Return the (X, Y) coordinate for the center point of the cell that contains the specified text.  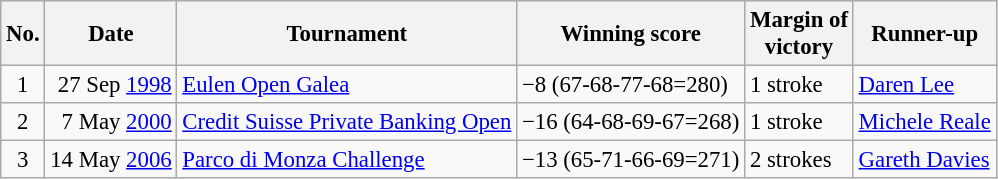
−16 (64-68-69-67=268) (631, 122)
Gareth Davies (924, 160)
3 (23, 160)
7 May 2000 (111, 122)
1 (23, 85)
Daren Lee (924, 85)
Michele Reale (924, 122)
Date (111, 34)
Credit Suisse Private Banking Open (347, 122)
14 May 2006 (111, 160)
2 strokes (800, 160)
Tournament (347, 34)
Eulen Open Galea (347, 85)
−13 (65-71-66-69=271) (631, 160)
Parco di Monza Challenge (347, 160)
Runner-up (924, 34)
Winning score (631, 34)
No. (23, 34)
2 (23, 122)
Margin ofvictory (800, 34)
−8 (67-68-77-68=280) (631, 85)
27 Sep 1998 (111, 85)
